Return the (x, y) coordinate for the center point of the cell that contains the specified text.  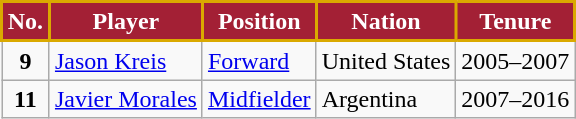
Jason Kreis (126, 60)
Forward (259, 60)
2007–2016 (516, 99)
No. (26, 22)
Javier Morales (126, 99)
Argentina (386, 99)
Midfielder (259, 99)
Position (259, 22)
Tenure (516, 22)
United States (386, 60)
9 (26, 60)
11 (26, 99)
Nation (386, 22)
Player (126, 22)
2005–2007 (516, 60)
